Identify which cell holds the provided text, then report its [X, Y] central coordinate. 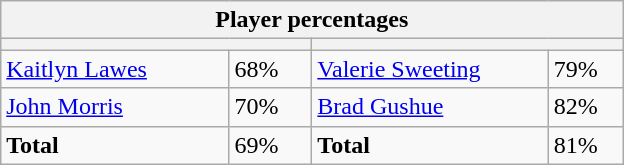
Brad Gushue [430, 107]
69% [270, 145]
68% [270, 69]
Valerie Sweeting [430, 69]
79% [586, 69]
Kaitlyn Lawes [115, 69]
Player percentages [312, 20]
82% [586, 107]
70% [270, 107]
81% [586, 145]
John Morris [115, 107]
